For the text-containing cell, return its midpoint in [x, y] coordinate format. 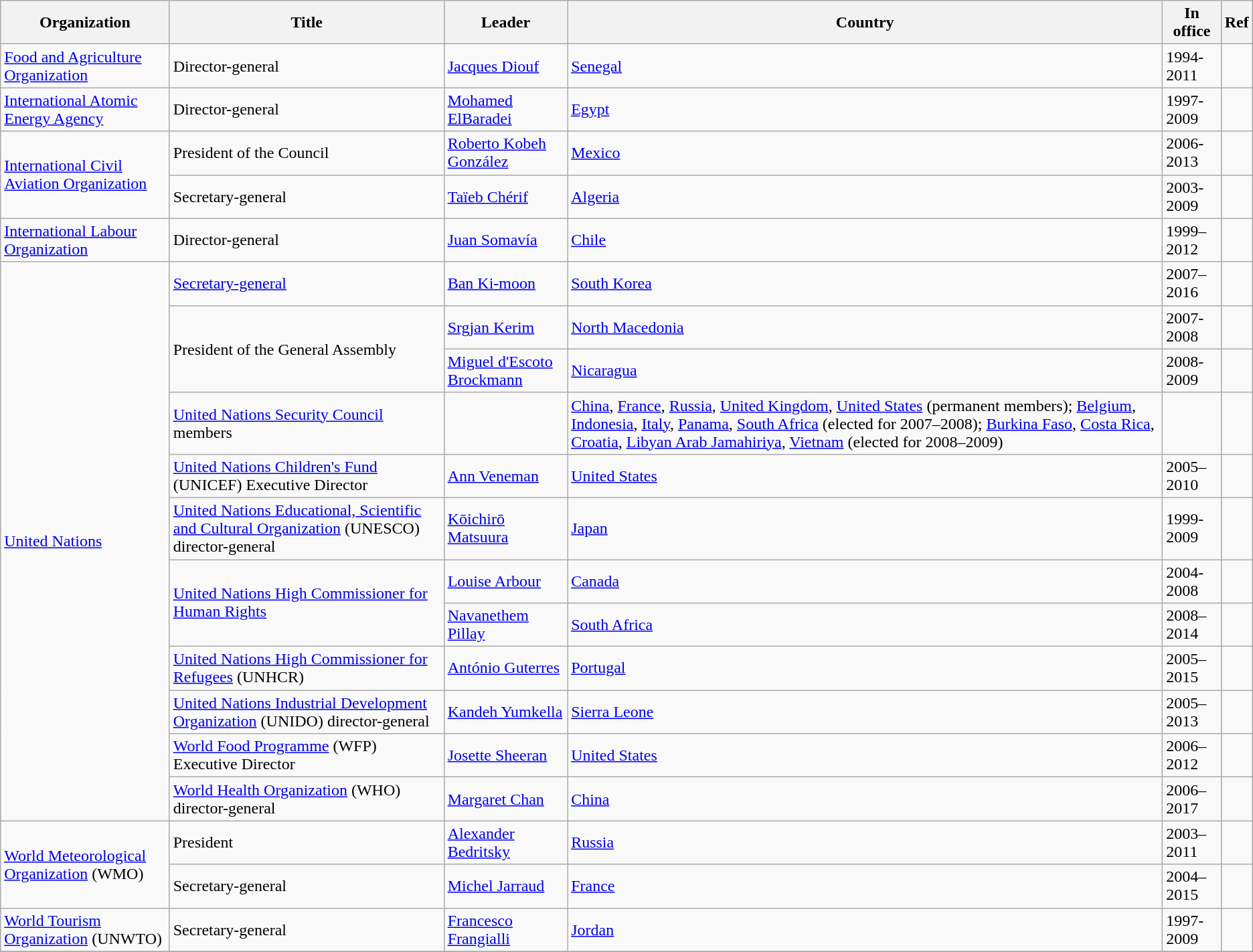
Portugal [865, 668]
Ban Ki-moon [505, 284]
World Health Organization (WHO) director-general [307, 799]
1999-2009 [1191, 528]
World Food Programme (WFP) Executive Director [307, 755]
2007–2016 [1191, 284]
United Nations Industrial Development Organization (UNIDO) director-general [307, 712]
2003–2011 [1191, 842]
Michel Jarraud [505, 886]
In office [1191, 23]
President of the General Assembly [307, 349]
Jordan [865, 929]
Jacques Diouf [505, 66]
1994-2011 [1191, 66]
Sierra Leone [865, 712]
Organization [85, 23]
2005–2015 [1191, 668]
China [865, 799]
United Nations High Commissioner for Refugees (UNHCR) [307, 668]
Francesco Frangialli [505, 929]
Russia [865, 842]
President [307, 842]
Canada [865, 581]
International Atomic Energy Agency [85, 110]
2008-2009 [1191, 371]
Kandeh Yumkella [505, 712]
2004-2008 [1191, 581]
North Macedonia [865, 327]
United Nations High Commissioner for Human Rights [307, 603]
Miguel d'Escoto Brockmann [505, 371]
2003-2009 [1191, 197]
Nicaragua [865, 371]
Japan [865, 528]
United Nations [85, 541]
International Labour Organization [85, 240]
2006-2013 [1191, 153]
Josette Sheeran [505, 755]
Juan Somavía [505, 240]
South Africa [865, 625]
2008–2014 [1191, 625]
Ann Veneman [505, 475]
President of the Council [307, 153]
António Guterres [505, 668]
Country [865, 23]
United Nations Security Council members [307, 423]
Srgjan Kerim [505, 327]
World Tourism Organization (UNWTO) [85, 929]
Ref [1237, 23]
2007-2008 [1191, 327]
Leader [505, 23]
Alexander Bedritsky [505, 842]
Egypt [865, 110]
Margaret Chan [505, 799]
2005–2010 [1191, 475]
Taïeb Chérif [505, 197]
World Meteorological Organization (WMO) [85, 864]
1999–2012 [1191, 240]
South Korea [865, 284]
Kōichirō Matsuura [505, 528]
Roberto Kobeh González [505, 153]
2006–2017 [1191, 799]
Food and Agriculture Organization [85, 66]
International Civil Aviation Organization [85, 175]
Senegal [865, 66]
Chile [865, 240]
Title [307, 23]
France [865, 886]
Mexico [865, 153]
2006–2012 [1191, 755]
United Nations Children's Fund (UNICEF) Executive Director [307, 475]
2004–2015 [1191, 886]
United Nations Educational, Scientific and Cultural Organization (UNESCO) director-general [307, 528]
Algeria [865, 197]
Navanethem Pillay [505, 625]
2005–2013 [1191, 712]
Mohamed ElBaradei [505, 110]
Louise Arbour [505, 581]
